Determine the (X, Y) coordinate at the center of the cell enclosing the given text.  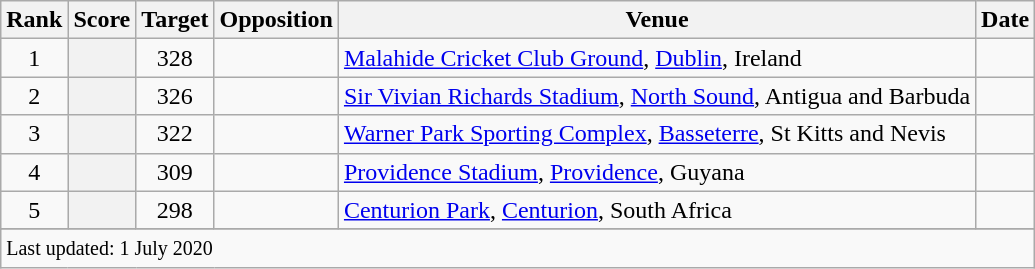
Centurion Park, Centurion, South Africa (656, 210)
Malahide Cricket Club Ground, Dublin, Ireland (656, 58)
298 (175, 210)
Opposition (276, 20)
Date (1006, 20)
3 (34, 134)
Venue (656, 20)
2 (34, 96)
Warner Park Sporting Complex, Basseterre, St Kitts and Nevis (656, 134)
1 (34, 58)
Providence Stadium, Providence, Guyana (656, 172)
4 (34, 172)
Score (102, 20)
Target (175, 20)
326 (175, 96)
322 (175, 134)
Last updated: 1 July 2020 (518, 248)
Rank (34, 20)
5 (34, 210)
328 (175, 58)
Sir Vivian Richards Stadium, North Sound, Antigua and Barbuda (656, 96)
309 (175, 172)
